Output the (X, Y) coordinate of the center of the cell containing the given text.  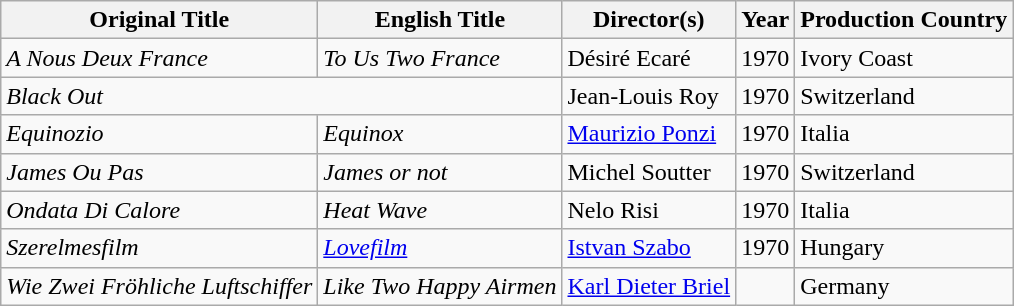
To Us Two France (440, 58)
Like Two Happy Airmen (440, 286)
Jean-Louis Roy (649, 96)
Black Out (282, 96)
Karl Dieter Briel (649, 286)
Equinozio (160, 134)
James or not (440, 172)
Production Country (904, 20)
Szerelmesfilm (160, 248)
Original Title (160, 20)
Lovefilm (440, 248)
Equinox (440, 134)
James Ou Pas (160, 172)
Istvan Szabo (649, 248)
Maurizio Ponzi (649, 134)
Ivory Coast (904, 58)
English Title (440, 20)
A Nous Deux France (160, 58)
Director(s) (649, 20)
Year (766, 20)
Nelo Risi (649, 210)
Désiré Ecaré (649, 58)
Michel Soutter (649, 172)
Heat Wave (440, 210)
Wie Zwei Fröhliche Luftschiffer (160, 286)
Germany (904, 286)
Hungary (904, 248)
Ondata Di Calore (160, 210)
